Search for the cell housing the specified text and yield its (x, y) center coordinate. 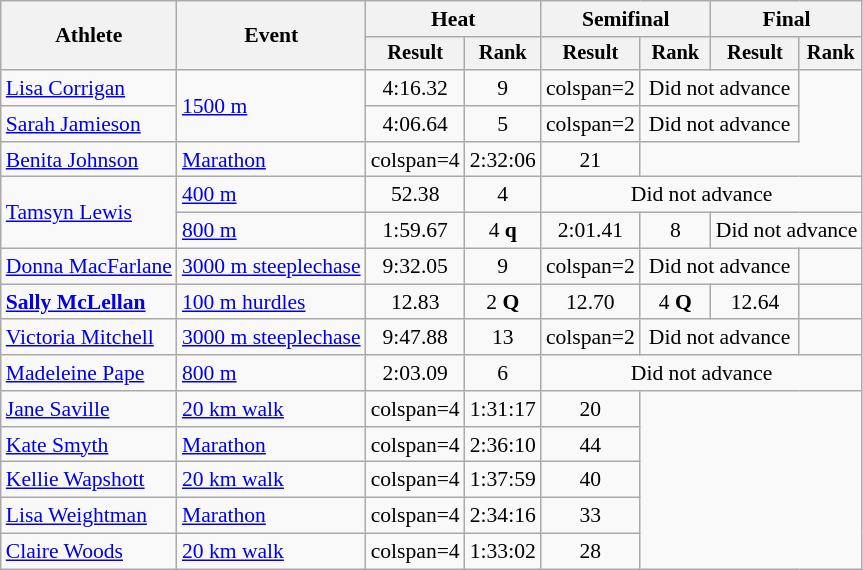
44 (590, 445)
12.64 (755, 302)
21 (590, 160)
1:31:17 (503, 409)
Tamsyn Lewis (89, 212)
100 m hurdles (272, 302)
Lisa Weightman (89, 516)
1:59.67 (416, 231)
Donna MacFarlane (89, 267)
8 (676, 231)
40 (590, 480)
400 m (272, 195)
6 (503, 373)
Madeleine Pape (89, 373)
1:37:59 (503, 480)
2 Q (503, 302)
Claire Woods (89, 552)
13 (503, 338)
28 (590, 552)
2:03.09 (416, 373)
Semifinal (626, 19)
Heat (454, 19)
9:32.05 (416, 267)
4 Q (676, 302)
Jane Saville (89, 409)
1:33:02 (503, 552)
Athlete (89, 36)
4:16.32 (416, 88)
Event (272, 36)
Final (787, 19)
4 q (503, 231)
20 (590, 409)
4 (503, 195)
2:01.41 (590, 231)
9:47.88 (416, 338)
Kellie Wapshott (89, 480)
2:32:06 (503, 160)
2:34:16 (503, 516)
Lisa Corrigan (89, 88)
4:06.64 (416, 124)
Kate Smyth (89, 445)
Sarah Jamieson (89, 124)
1500 m (272, 106)
5 (503, 124)
12.83 (416, 302)
52.38 (416, 195)
Victoria Mitchell (89, 338)
33 (590, 516)
12.70 (590, 302)
Benita Johnson (89, 160)
Sally McLellan (89, 302)
2:36:10 (503, 445)
